Search for the cell housing the specified text and yield its [x, y] center coordinate. 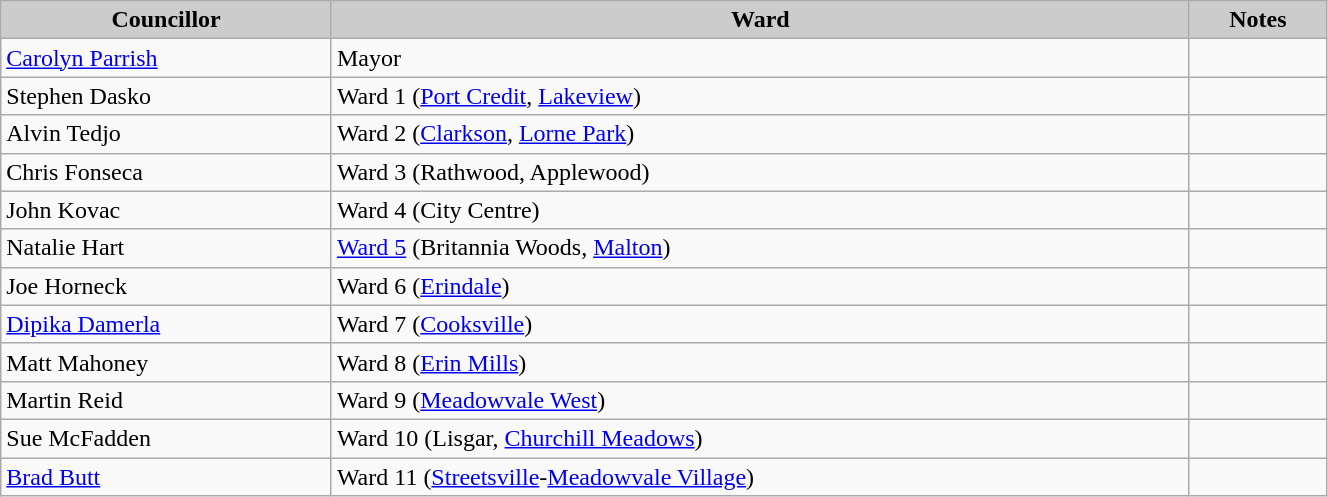
Stephen Dasko [166, 96]
Chris Fonseca [166, 172]
Alvin Tedjo [166, 134]
Dipika Damerla [166, 324]
Notes [1258, 20]
Councillor [166, 20]
Ward [760, 20]
Ward 10 (Lisgar, Churchill Meadows) [760, 438]
Ward 2 (Clarkson, Lorne Park) [760, 134]
Joe Horneck [166, 286]
Natalie Hart [166, 248]
Matt Mahoney [166, 362]
Ward 5 (Britannia Woods, Malton) [760, 248]
Brad Butt [166, 477]
John Kovac [166, 210]
Ward 11 (Streetsville-Meadowvale Village) [760, 477]
Martin Reid [166, 400]
Ward 1 (Port Credit, Lakeview) [760, 96]
Ward 6 (Erindale) [760, 286]
Ward 4 (City Centre) [760, 210]
Ward 9 (Meadowvale West) [760, 400]
Mayor [760, 58]
Ward 8 (Erin Mills) [760, 362]
Ward 7 (Cooksville) [760, 324]
Sue McFadden [166, 438]
Carolyn Parrish [166, 58]
Ward 3 (Rathwood, Applewood) [760, 172]
